Search for the cell housing the specified text and yield its (x, y) center coordinate. 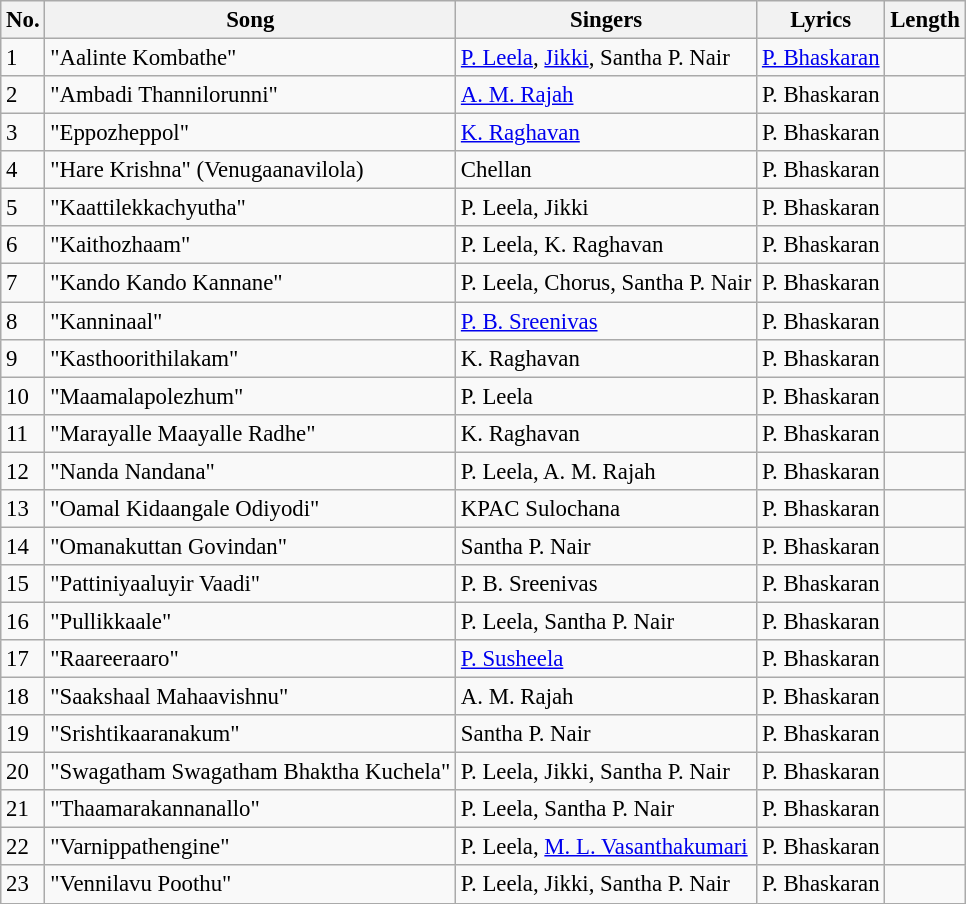
"Kasthoorithilakam" (250, 358)
Lyrics (821, 20)
No. (23, 20)
"Kaithozhaam" (250, 245)
19 (23, 734)
"Nanda Nandana" (250, 471)
"Raareeraaro" (250, 659)
"Varnippathengine" (250, 847)
21 (23, 809)
20 (23, 772)
15 (23, 584)
"Marayalle Maayalle Radhe" (250, 433)
13 (23, 509)
P. Leela, M. L. Vasanthakumari (606, 847)
"Vennilavu Poothu" (250, 885)
P. Leela, Jikki (606, 208)
Song (250, 20)
Chellan (606, 170)
18 (23, 697)
P. Susheela (606, 659)
"Aalinte Kombathe" (250, 58)
"Ambadi Thannilorunni" (250, 95)
"Saakshaal Mahaavishnu" (250, 697)
22 (23, 847)
8 (23, 321)
14 (23, 546)
"Swagatham Swagatham Bhaktha Kuchela" (250, 772)
"Hare Krishna" (Venugaanavilola) (250, 170)
4 (23, 170)
11 (23, 433)
P. Leela, Chorus, Santha P. Nair (606, 283)
P. Leela, K. Raghavan (606, 245)
7 (23, 283)
P. Leela, A. M. Rajah (606, 471)
Singers (606, 20)
2 (23, 95)
"Kaattilekkachyutha" (250, 208)
17 (23, 659)
"Srishtikaaranakum" (250, 734)
"Pullikkaale" (250, 621)
"Kanninaal" (250, 321)
23 (23, 885)
3 (23, 133)
"Eppozheppol" (250, 133)
"Omanakuttan Govindan" (250, 546)
"Thaamarakannanallo" (250, 809)
1 (23, 58)
KPAC Sulochana (606, 509)
Length (925, 20)
"Maamalapolezhum" (250, 396)
"Kando Kando Kannane" (250, 283)
5 (23, 208)
9 (23, 358)
"Pattiniyaaluyir Vaadi" (250, 584)
6 (23, 245)
P. Leela (606, 396)
"Oamal Kidaangale Odiyodi" (250, 509)
10 (23, 396)
12 (23, 471)
16 (23, 621)
